Extract the (x, y) coordinate from the center of the cell holding the provided text.  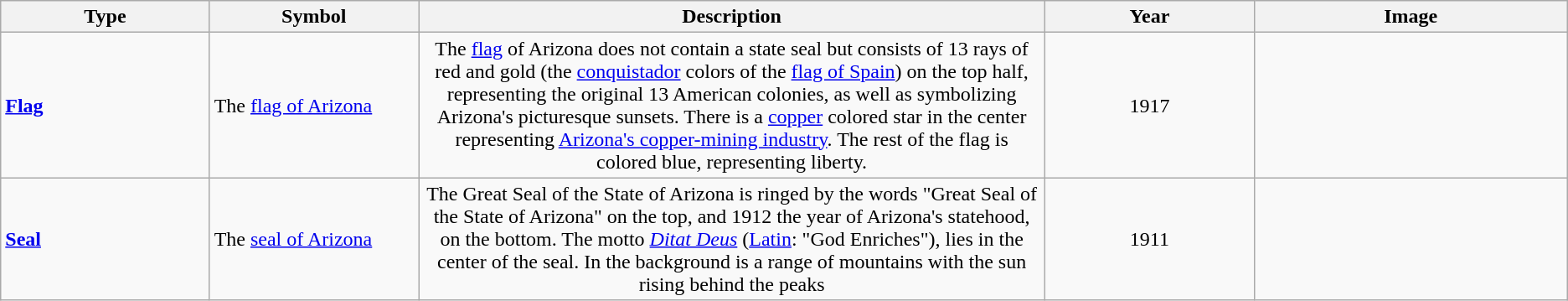
Image (1411, 17)
Seal (106, 239)
1911 (1149, 239)
The seal of Arizona (313, 239)
1917 (1149, 106)
The flag of Arizona (313, 106)
Flag (106, 106)
Symbol (313, 17)
Type (106, 17)
Description (732, 17)
Year (1149, 17)
